For the text-containing cell, return its midpoint in (x, y) coordinate format. 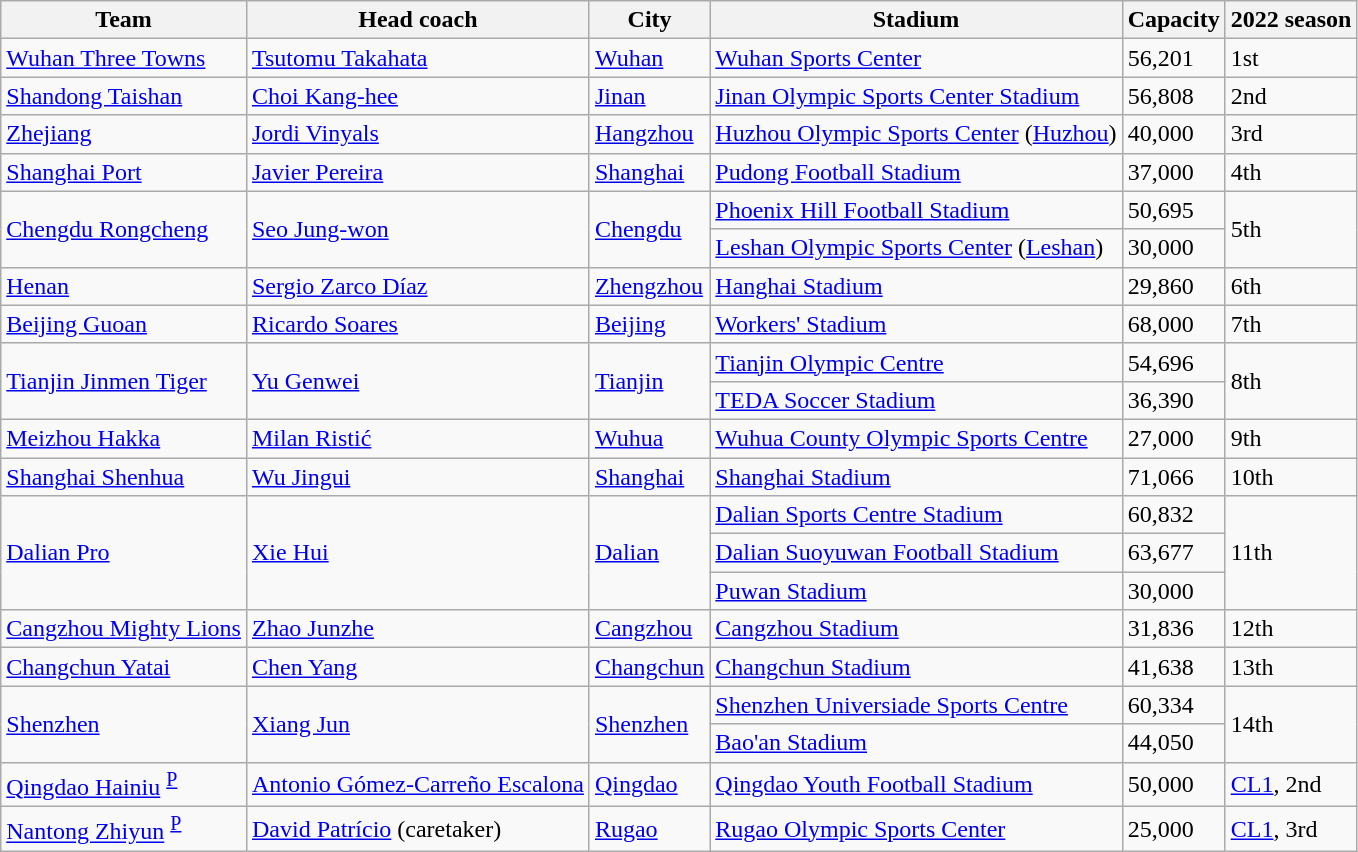
4th (1291, 172)
Tianjin Jinmen Tiger (124, 381)
Jordi Vinyals (418, 134)
31,836 (1174, 629)
Capacity (1174, 20)
Changchun Stadium (916, 667)
2nd (1291, 96)
Hangzhou (649, 134)
14th (1291, 724)
Jinan Olympic Sports Center Stadium (916, 96)
Shandong Taishan (124, 96)
11th (1291, 553)
Beijing (649, 324)
Nantong Zhiyun P (124, 830)
Beijing Guoan (124, 324)
TEDA Soccer Stadium (916, 400)
Wuhan Sports Center (916, 58)
54,696 (1174, 362)
56,201 (1174, 58)
12th (1291, 629)
Dalian Sports Centre Stadium (916, 515)
7th (1291, 324)
8th (1291, 381)
Head coach (418, 20)
Tianjin (649, 381)
2022 season (1291, 20)
Rugao Olympic Sports Center (916, 830)
Wu Jingui (418, 477)
Tianjin Olympic Centre (916, 362)
Wuhua (649, 438)
David Patrício (caretaker) (418, 830)
Changchun Yatai (124, 667)
Seo Jung-won (418, 229)
Chengdu (649, 229)
56,808 (1174, 96)
Shanghai Port (124, 172)
Henan (124, 286)
25,000 (1174, 830)
29,860 (1174, 286)
Phoenix Hill Football Stadium (916, 210)
Dalian Suoyuwan Football Stadium (916, 553)
Chengdu Rongcheng (124, 229)
60,334 (1174, 705)
Antonio Gómez-Carreño Escalona (418, 784)
Bao'an Stadium (916, 743)
Team (124, 20)
71,066 (1174, 477)
Milan Ristić (418, 438)
37,000 (1174, 172)
10th (1291, 477)
60,832 (1174, 515)
41,638 (1174, 667)
Shenzhen Universiade Sports Centre (916, 705)
Stadium (916, 20)
Yu Genwei (418, 381)
Sergio Zarco Díaz (418, 286)
Puwan Stadium (916, 591)
City (649, 20)
Wuhua County Olympic Sports Centre (916, 438)
27,000 (1174, 438)
Hanghai Stadium (916, 286)
13th (1291, 667)
Huzhou Olympic Sports Center (Huzhou) (916, 134)
5th (1291, 229)
Wuhan Three Towns (124, 58)
Chen Yang (418, 667)
6th (1291, 286)
Wuhan (649, 58)
Xie Hui (418, 553)
Dalian (649, 553)
50,695 (1174, 210)
Qingdao (649, 784)
Choi Kang-hee (418, 96)
Leshan Olympic Sports Center (Leshan) (916, 248)
CL1, 3rd (1291, 830)
36,390 (1174, 400)
Zhengzhou (649, 286)
1st (1291, 58)
Qingdao Youth Football Stadium (916, 784)
Shanghai Shenhua (124, 477)
3rd (1291, 134)
Changchun (649, 667)
Shanghai Stadium (916, 477)
40,000 (1174, 134)
Ricardo Soares (418, 324)
Rugao (649, 830)
Cangzhou (649, 629)
Jinan (649, 96)
Zhejiang (124, 134)
9th (1291, 438)
Xiang Jun (418, 724)
Dalian Pro (124, 553)
50,000 (1174, 784)
Javier Pereira (418, 172)
Meizhou Hakka (124, 438)
CL1, 2nd (1291, 784)
63,677 (1174, 553)
68,000 (1174, 324)
44,050 (1174, 743)
Workers' Stadium (916, 324)
Cangzhou Mighty Lions (124, 629)
Tsutomu Takahata (418, 58)
Cangzhou Stadium (916, 629)
Qingdao Hainiu P (124, 784)
Zhao Junzhe (418, 629)
Pudong Football Stadium (916, 172)
